Detect which cell encompasses the target text, then output its [x, y] center coordinate. 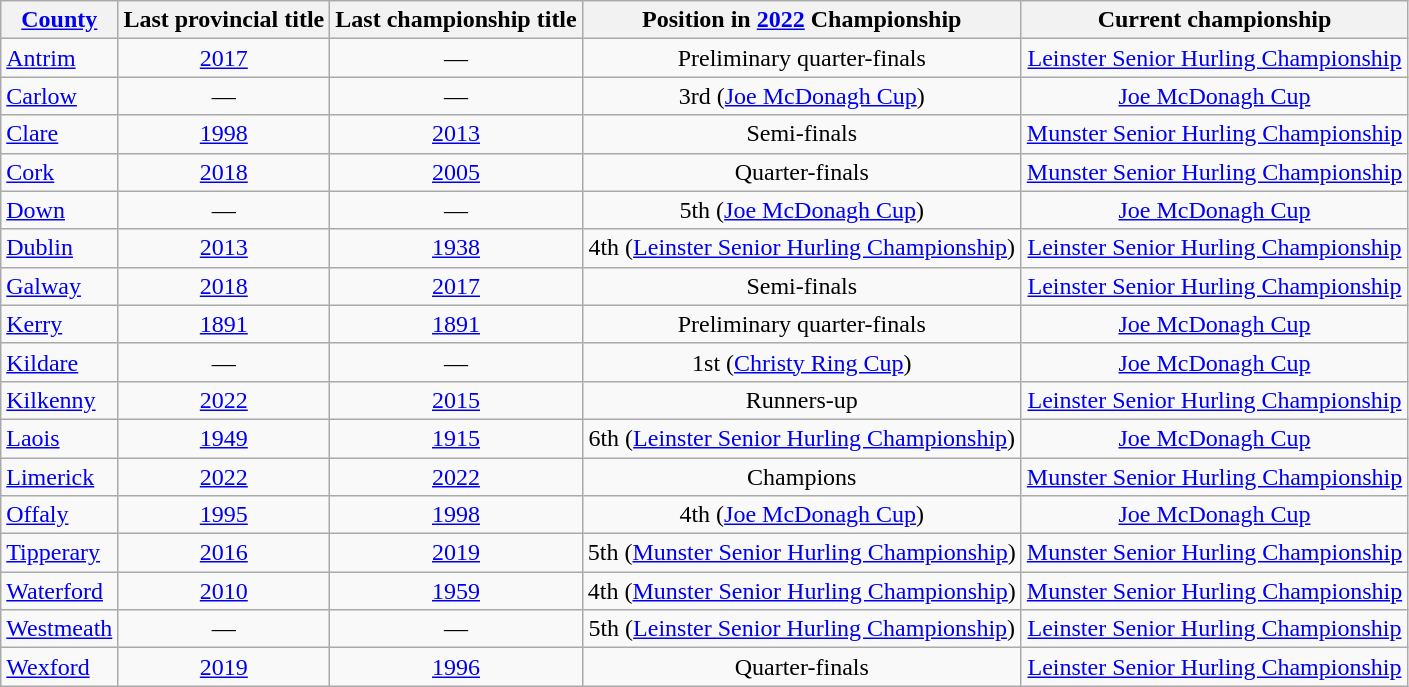
Antrim [60, 58]
6th (Leinster Senior Hurling Championship) [802, 438]
Kerry [60, 324]
Last provincial title [224, 20]
1915 [456, 438]
1996 [456, 667]
2016 [224, 553]
2005 [456, 172]
Tipperary [60, 553]
Offaly [60, 515]
3rd (Joe McDonagh Cup) [802, 96]
1959 [456, 591]
Waterford [60, 591]
Carlow [60, 96]
4th (Joe McDonagh Cup) [802, 515]
1938 [456, 248]
Dublin [60, 248]
Down [60, 210]
Champions [802, 477]
5th (Leinster Senior Hurling Championship) [802, 629]
Kilkenny [60, 400]
4th (Munster Senior Hurling Championship) [802, 591]
Westmeath [60, 629]
Galway [60, 286]
Limerick [60, 477]
1st (Christy Ring Cup) [802, 362]
Runners-up [802, 400]
2010 [224, 591]
Current championship [1214, 20]
1949 [224, 438]
4th (Leinster Senior Hurling Championship) [802, 248]
Laois [60, 438]
5th (Munster Senior Hurling Championship) [802, 553]
2015 [456, 400]
Position in 2022 Championship [802, 20]
Cork [60, 172]
Wexford [60, 667]
Clare [60, 134]
1995 [224, 515]
5th (Joe McDonagh Cup) [802, 210]
County [60, 20]
Last championship title [456, 20]
Kildare [60, 362]
